Capture the cell that displays the provided text and extract its [X, Y] central coordinate. 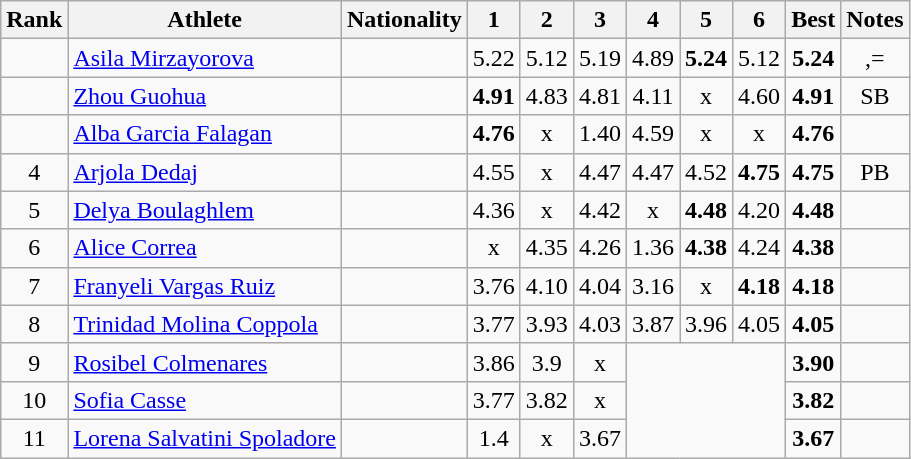
3.86 [494, 362]
3.87 [652, 324]
Notes [875, 20]
SB [875, 96]
Best [814, 20]
PB [875, 172]
3.16 [652, 286]
Franyeli Vargas Ruiz [205, 286]
4.03 [600, 324]
4.11 [652, 96]
1 [494, 20]
4.24 [760, 248]
Zhou Guohua [205, 96]
4.10 [546, 286]
Trinidad Molina Coppola [205, 324]
1.36 [652, 248]
4.42 [600, 210]
4.26 [600, 248]
1.4 [494, 438]
Delya Boulaghlem [205, 210]
4.35 [546, 248]
4.59 [652, 134]
Rosibel Colmenares [205, 362]
3.93 [546, 324]
3 [600, 20]
4.52 [706, 172]
4.20 [760, 210]
5.19 [600, 58]
1.40 [600, 134]
4.04 [600, 286]
4.60 [760, 96]
10 [34, 400]
3.90 [814, 362]
Nationality [405, 20]
Alba Garcia Falagan [205, 134]
4.81 [600, 96]
Alice Correa [205, 248]
3.9 [546, 362]
3.96 [706, 324]
,= [875, 58]
Arjola Dedaj [205, 172]
5.22 [494, 58]
3.76 [494, 286]
Lorena Salvatini Spoladore [205, 438]
4.36 [494, 210]
4.89 [652, 58]
Rank [34, 20]
4.83 [546, 96]
7 [34, 286]
Athlete [205, 20]
9 [34, 362]
Sofia Casse [205, 400]
Asila Mirzayorova [205, 58]
2 [546, 20]
4.55 [494, 172]
11 [34, 438]
8 [34, 324]
